Return (x, y) of the center of cell containing provided text 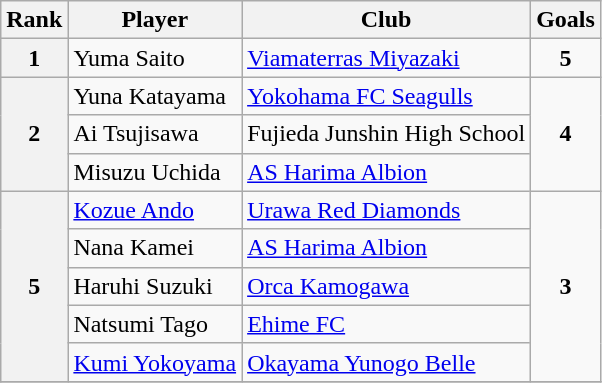
Yuma Saito (155, 58)
Natsumi Tago (155, 324)
2 (34, 134)
Haruhi Suzuki (155, 286)
Orca Kamogawa (386, 286)
Ai Tsujisawa (155, 134)
Yuna Katayama (155, 96)
Okayama Yunogo Belle (386, 362)
1 (34, 58)
Viamaterras Miyazaki (386, 58)
Yokohama FC Seagulls (386, 96)
Club (386, 20)
Kozue Ando (155, 210)
4 (566, 134)
Rank (34, 20)
Nana Kamei (155, 248)
Fujieda Junshin High School (386, 134)
3 (566, 286)
Goals (566, 20)
Kumi Yokoyama (155, 362)
Misuzu Uchida (155, 172)
Ehime FC (386, 324)
Urawa Red Diamonds (386, 210)
Player (155, 20)
